For the text-containing cell, return its midpoint in (x, y) coordinate format. 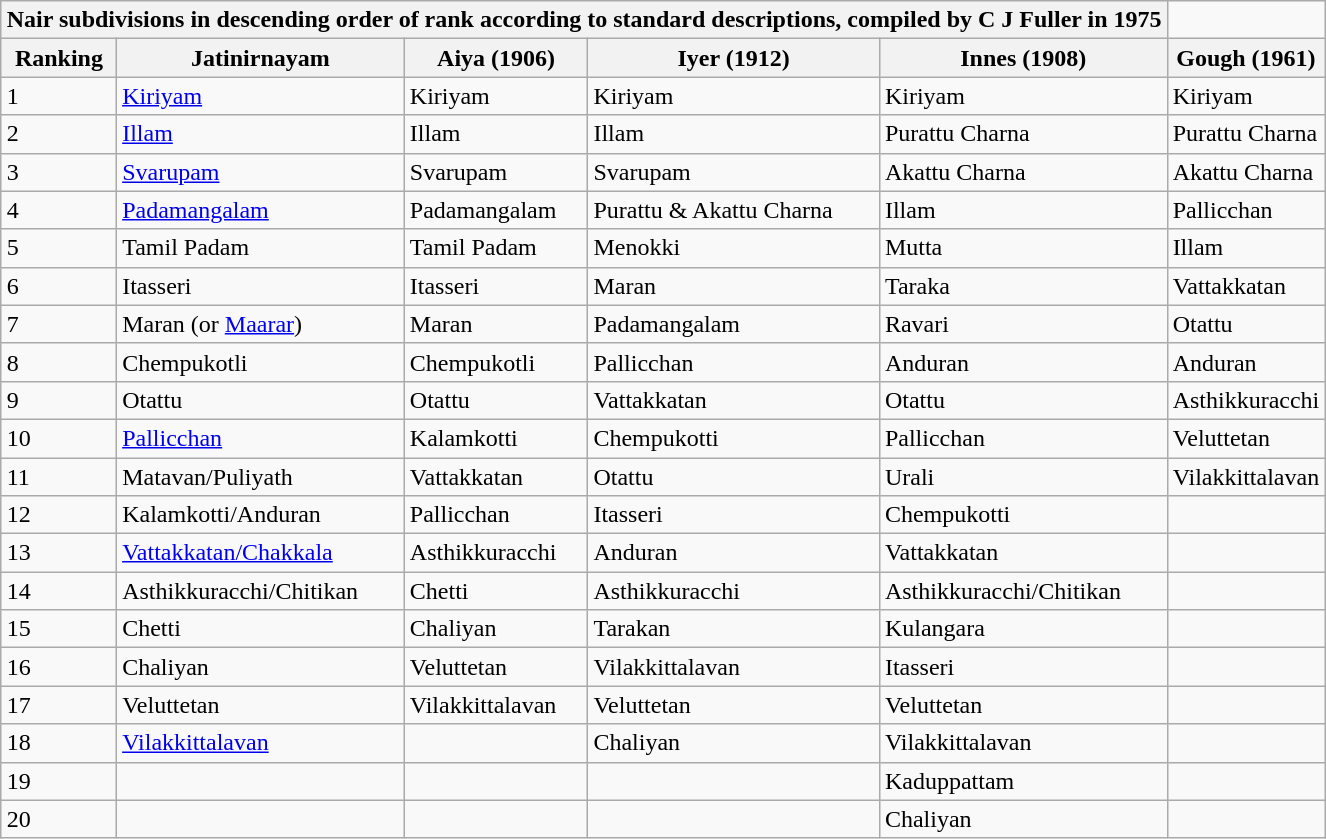
13 (58, 553)
Taraka (1023, 286)
Nair subdivisions in descending order of rank according to standard descriptions, compiled by C J Fuller in 1975 (584, 20)
Ravari (1023, 324)
20 (58, 819)
4 (58, 210)
3 (58, 172)
Mutta (1023, 248)
11 (58, 477)
Ranking (58, 58)
8 (58, 362)
18 (58, 743)
Aiya (1906) (496, 58)
Kalamkotti (496, 438)
Kalamkotti/Anduran (261, 515)
Iyer (1912) (734, 58)
Maran (or Maarar) (261, 324)
10 (58, 438)
6 (58, 286)
2 (58, 134)
7 (58, 324)
1 (58, 96)
Urali (1023, 477)
Vattakkatan/Chakkala (261, 553)
Jatinirnayam (261, 58)
Matavan/Puliyath (261, 477)
Kulangara (1023, 629)
16 (58, 667)
Kaduppattam (1023, 781)
Innes (1908) (1023, 58)
15 (58, 629)
9 (58, 400)
Gough (1961) (1246, 58)
Purattu & Akattu Charna (734, 210)
Tarakan (734, 629)
5 (58, 248)
17 (58, 705)
12 (58, 515)
Menokki (734, 248)
19 (58, 781)
14 (58, 591)
